Search for the cell housing the specified text and yield its [x, y] center coordinate. 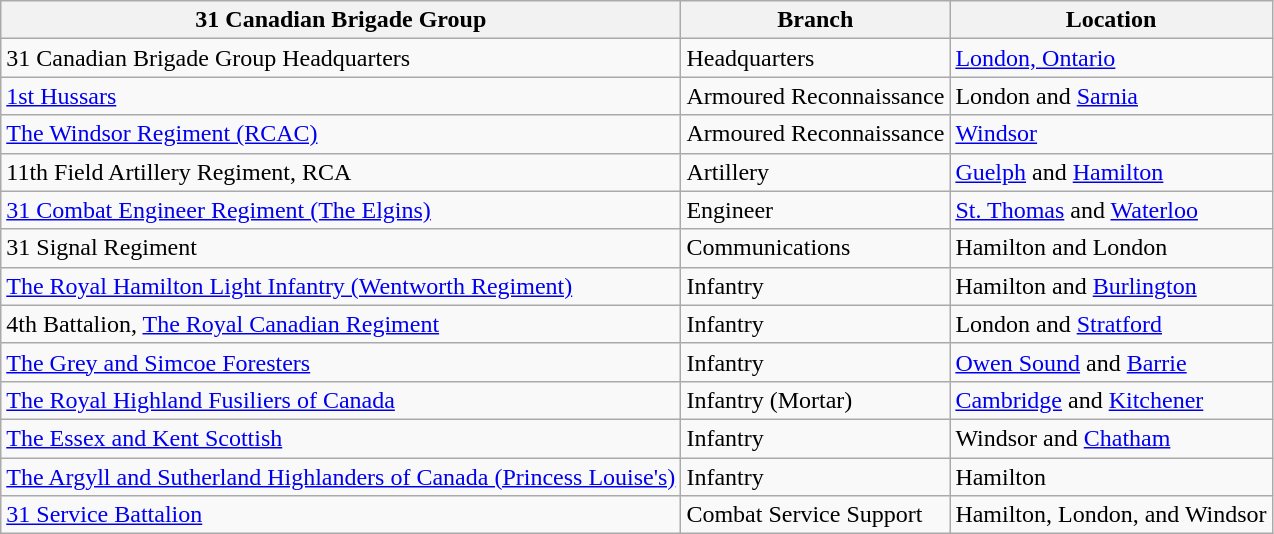
The Royal Hamilton Light Infantry (Wentworth Regiment) [341, 286]
Owen Sound and Barrie [1111, 362]
31 Signal Regiment [341, 248]
Location [1111, 20]
1st Hussars [341, 96]
Hamilton [1111, 477]
Headquarters [816, 58]
London and Sarnia [1111, 96]
Hamilton and London [1111, 248]
Communications [816, 248]
Hamilton and Burlington [1111, 286]
Artillery [816, 172]
The Royal Highland Fusiliers of Canada [341, 400]
31 Combat Engineer Regiment (The Elgins) [341, 210]
11th Field Artillery Regiment, RCA [341, 172]
Engineer [816, 210]
31 Canadian Brigade Group [341, 20]
The Argyll and Sutherland Highlanders of Canada (Princess Louise's) [341, 477]
The Windsor Regiment (RCAC) [341, 134]
Windsor [1111, 134]
London, Ontario [1111, 58]
31 Canadian Brigade Group Headquarters [341, 58]
Windsor and Chatham [1111, 438]
4th Battalion, The Royal Canadian Regiment [341, 324]
London and Stratford [1111, 324]
Guelph and Hamilton [1111, 172]
St. Thomas and Waterloo [1111, 210]
The Essex and Kent Scottish [341, 438]
Hamilton, London, and Windsor [1111, 515]
31 Service Battalion [341, 515]
Infantry (Mortar) [816, 400]
Combat Service Support [816, 515]
Branch [816, 20]
Cambridge and Kitchener [1111, 400]
The Grey and Simcoe Foresters [341, 362]
